Find where the given text appears and provide that cell's center as [x, y] coordinate. 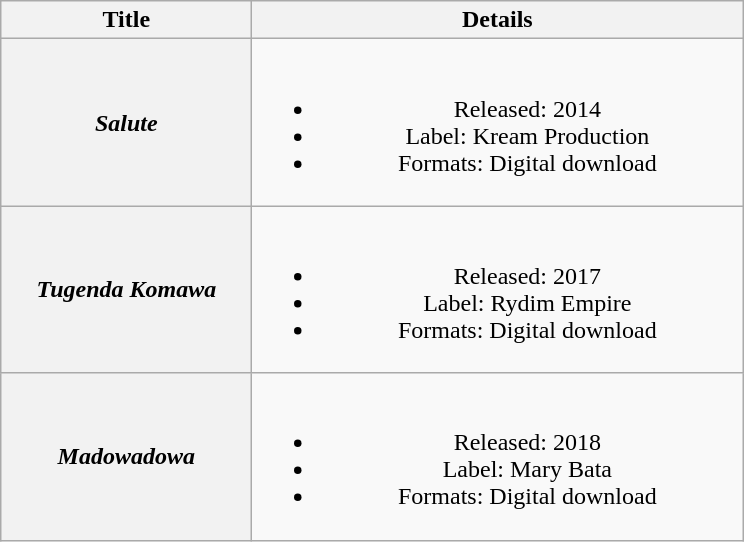
Released: 2017Label: Rydim EmpireFormats: Digital download [498, 290]
Released: 2018Label: Mary BataFormats: Digital download [498, 456]
Madowadowa [126, 456]
Details [498, 20]
Salute [126, 122]
Title [126, 20]
Released: 2014Label: Kream ProductionFormats: Digital download [498, 122]
Tugenda Komawa [126, 290]
